From the cell containing the given text, extract its center point as [x, y] coordinate. 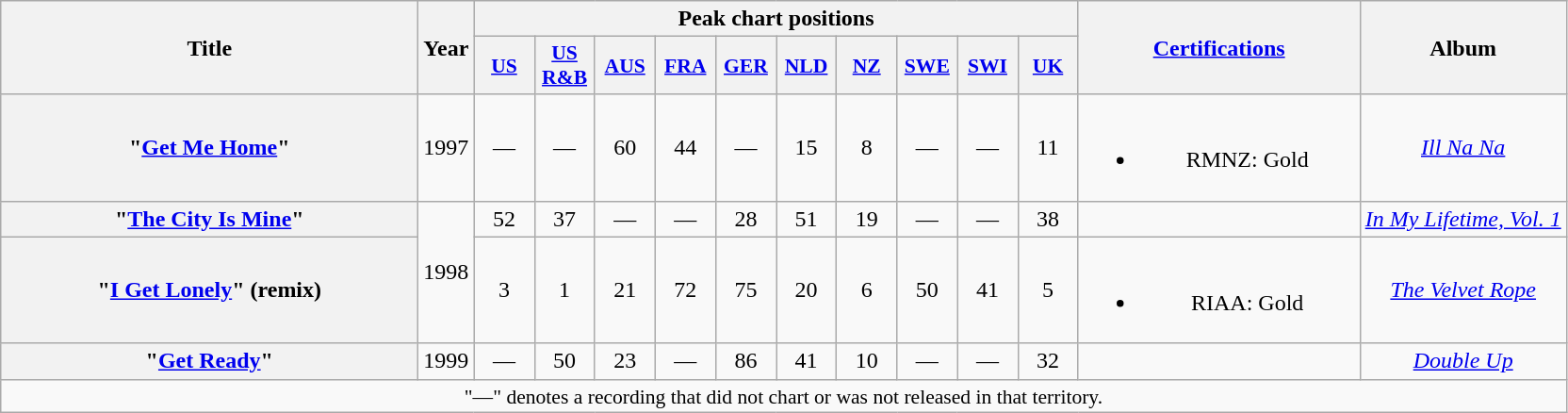
"The City Is Mine" [209, 219]
SWE [927, 66]
RMNZ: Gold [1219, 147]
28 [745, 219]
In My Lifetime, Vol. 1 [1462, 219]
44 [685, 147]
"Get Me Home" [209, 147]
19 [867, 219]
AUS [625, 66]
Album [1462, 47]
23 [625, 361]
3 [504, 290]
75 [745, 290]
RIAA: Gold [1219, 290]
Title [209, 47]
21 [625, 290]
11 [1048, 147]
NZ [867, 66]
"I Get Lonely" (remix) [209, 290]
US [504, 66]
37 [564, 219]
5 [1048, 290]
32 [1048, 361]
60 [625, 147]
USR&B [564, 66]
Year [447, 47]
1 [564, 290]
38 [1048, 219]
8 [867, 147]
1997 [447, 147]
1999 [447, 361]
15 [807, 147]
Peak chart positions [776, 19]
GER [745, 66]
86 [745, 361]
The Velvet Rope [1462, 290]
NLD [807, 66]
Certifications [1219, 47]
UK [1048, 66]
20 [807, 290]
"Get Ready" [209, 361]
Ill Na Na [1462, 147]
FRA [685, 66]
"—" denotes a recording that did not chart or was not released in that territory. [784, 396]
SWI [988, 66]
1998 [447, 272]
72 [685, 290]
10 [867, 361]
6 [867, 290]
51 [807, 219]
52 [504, 219]
Double Up [1462, 361]
